Identify which cell holds the provided text, then report its [X, Y] central coordinate. 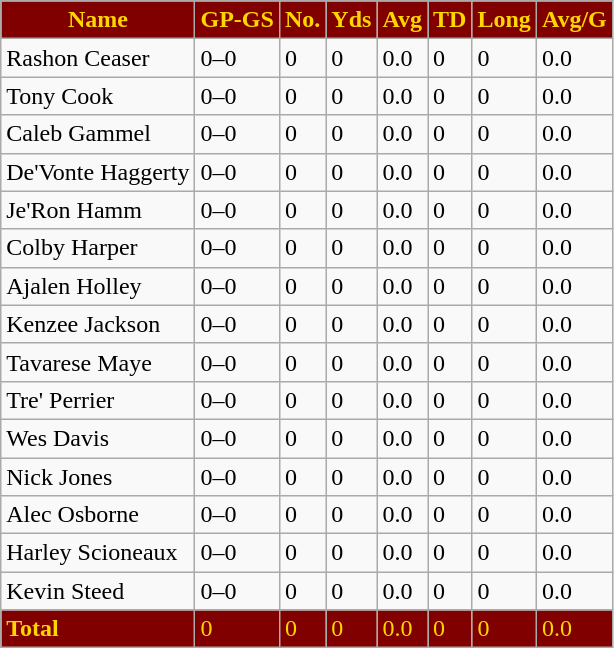
Avg [402, 20]
Yds [352, 20]
GP-GS [237, 20]
Nick Jones [98, 477]
Avg/G [574, 20]
Total [98, 629]
Tre' Perrier [98, 400]
No. [302, 20]
De'Vonte Haggerty [98, 172]
Kenzee Jackson [98, 324]
Name [98, 20]
Caleb Gammel [98, 134]
Kevin Steed [98, 591]
TD [450, 20]
Tony Cook [98, 96]
Long [504, 20]
Harley Scioneaux [98, 553]
Rashon Ceaser [98, 58]
Alec Osborne [98, 515]
Wes Davis [98, 438]
Tavarese Maye [98, 362]
Je'Ron Hamm [98, 210]
Colby Harper [98, 248]
Ajalen Holley [98, 286]
